Output the [X, Y] coordinate of the center of the cell containing the given text.  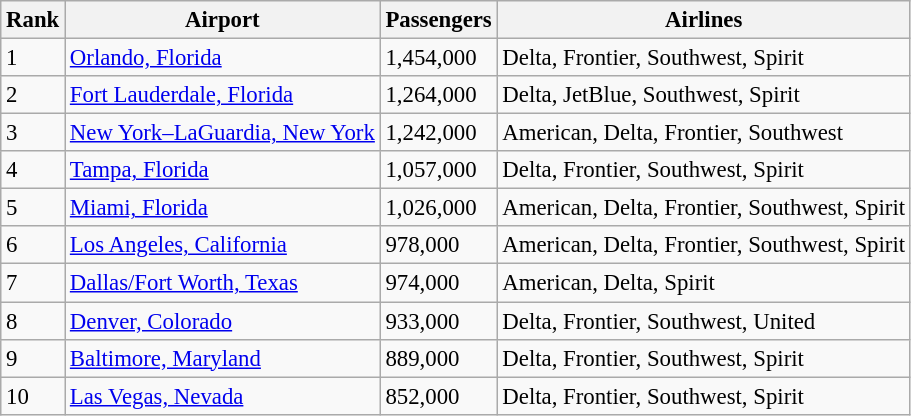
1,454,000 [438, 58]
8 [33, 321]
Dallas/Fort Worth, Texas [223, 283]
5 [33, 208]
1,242,000 [438, 133]
852,000 [438, 396]
933,000 [438, 321]
Baltimore, Maryland [223, 358]
Orlando, Florida [223, 58]
4 [33, 170]
7 [33, 283]
Rank [33, 20]
10 [33, 396]
974,000 [438, 283]
New York–LaGuardia, New York [223, 133]
Airport [223, 20]
Los Angeles, California [223, 245]
889,000 [438, 358]
Denver, Colorado [223, 321]
9 [33, 358]
1,057,000 [438, 170]
1,026,000 [438, 208]
American, Delta, Frontier, Southwest [704, 133]
Delta, Frontier, Southwest, United [704, 321]
Las Vegas, Nevada [223, 396]
Passengers [438, 20]
6 [33, 245]
978,000 [438, 245]
2 [33, 95]
Miami, Florida [223, 208]
1,264,000 [438, 95]
3 [33, 133]
Delta, JetBlue, Southwest, Spirit [704, 95]
1 [33, 58]
Airlines [704, 20]
Tampa, Florida [223, 170]
American, Delta, Spirit [704, 283]
Fort Lauderdale, Florida [223, 95]
